Find where the given text appears and provide that cell's center as [X, Y] coordinate. 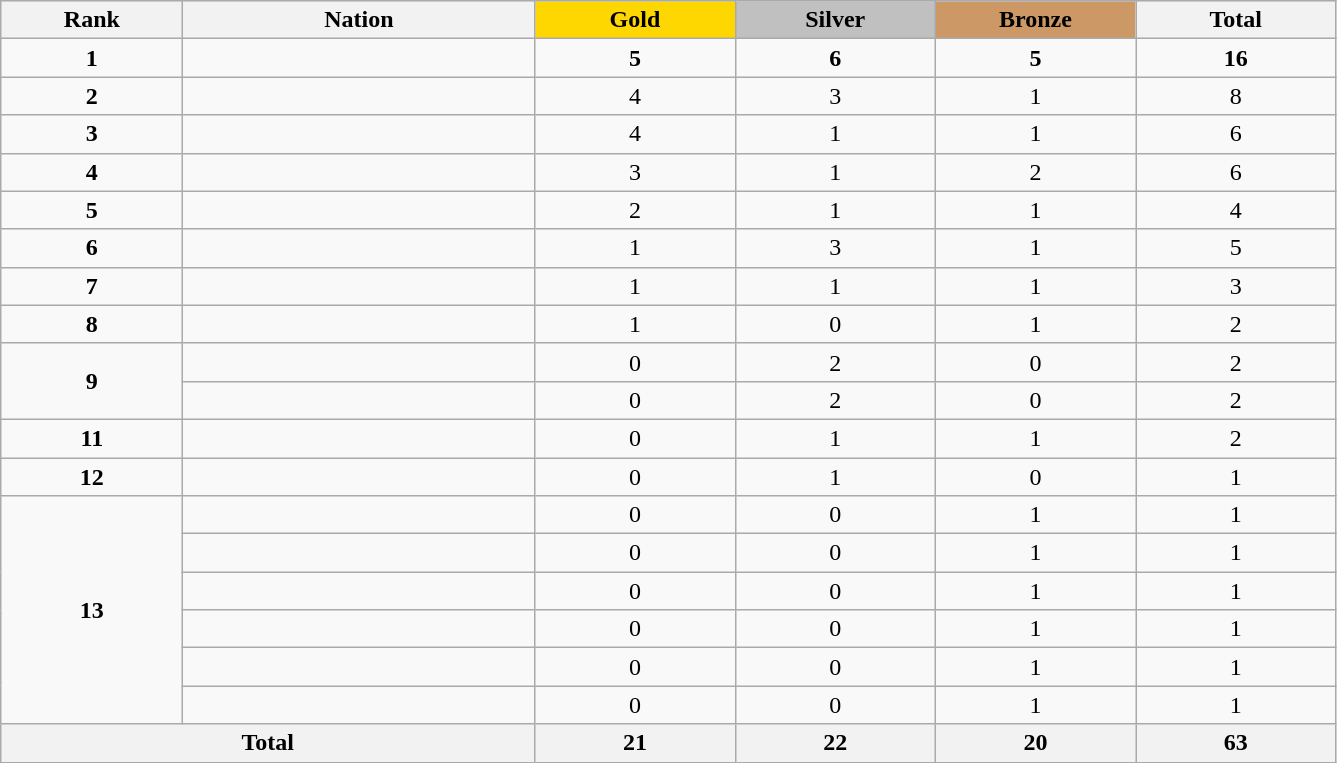
Nation [359, 20]
20 [1035, 743]
12 [92, 477]
16 [1236, 58]
21 [635, 743]
22 [835, 743]
63 [1236, 743]
11 [92, 438]
Gold [635, 20]
13 [92, 610]
Bronze [1035, 20]
Rank [92, 20]
Silver [835, 20]
9 [92, 381]
7 [92, 286]
